Extract the (X, Y) coordinate from the center of the cell holding the provided text.  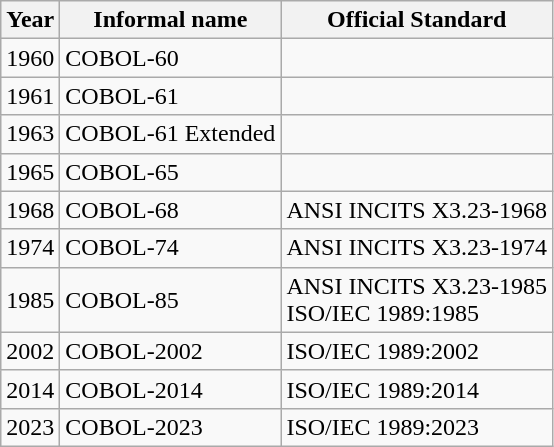
COBOL-85 (170, 300)
ISO/IEC 1989:2014 (417, 389)
COBOL-61 (170, 96)
COBOL-61 Extended (170, 134)
Year (30, 20)
COBOL-60 (170, 58)
ANSI INCITS X3.23-1985ISO/IEC 1989:1985 (417, 300)
2023 (30, 427)
Official Standard (417, 20)
1968 (30, 210)
COBOL-74 (170, 248)
1974 (30, 248)
1963 (30, 134)
1965 (30, 172)
COBOL-65 (170, 172)
1960 (30, 58)
ISO/IEC 1989:2002 (417, 351)
2014 (30, 389)
ANSI INCITS X3.23-1968 (417, 210)
COBOL-2023 (170, 427)
COBOL-2002 (170, 351)
ANSI INCITS X3.23-1974 (417, 248)
1961 (30, 96)
Informal name (170, 20)
1985 (30, 300)
COBOL-2014 (170, 389)
ISO/IEC 1989:2023 (417, 427)
2002 (30, 351)
COBOL-68 (170, 210)
